Capture the cell that displays the provided text and extract its [X, Y] central coordinate. 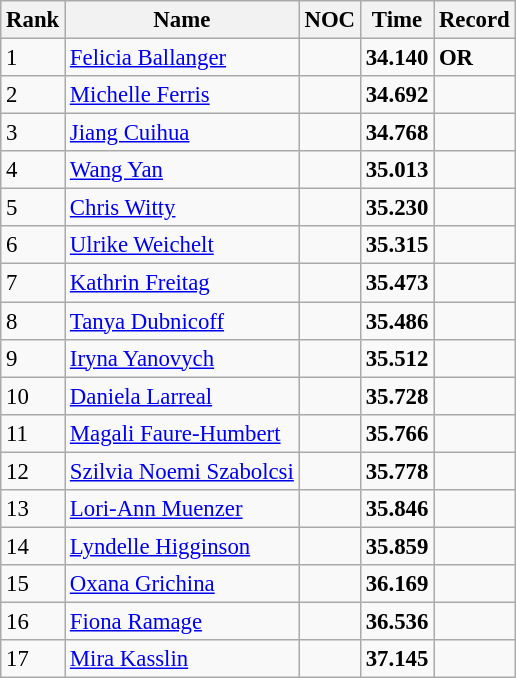
NOC [330, 20]
Tanya Dubnicoff [182, 321]
35.013 [396, 170]
Name [182, 20]
35.512 [396, 358]
Mira Kasslin [182, 659]
Kathrin Freitag [182, 283]
35.230 [396, 208]
35.766 [396, 433]
Szilvia Noemi Szabolcsi [182, 471]
37.145 [396, 659]
8 [33, 321]
Jiang Cuihua [182, 133]
OR [474, 58]
Daniela Larreal [182, 396]
Wang Yan [182, 170]
Magali Faure-Humbert [182, 433]
5 [33, 208]
17 [33, 659]
34.692 [396, 95]
35.473 [396, 283]
13 [33, 509]
36.169 [396, 584]
10 [33, 396]
16 [33, 621]
12 [33, 471]
Ulrike Weichelt [182, 245]
Time [396, 20]
Lyndelle Higginson [182, 546]
4 [33, 170]
14 [33, 546]
15 [33, 584]
Iryna Yanovych [182, 358]
35.728 [396, 396]
Lori-Ann Muenzer [182, 509]
Rank [33, 20]
35.315 [396, 245]
34.768 [396, 133]
35.486 [396, 321]
35.846 [396, 509]
3 [33, 133]
Record [474, 20]
35.859 [396, 546]
1 [33, 58]
9 [33, 358]
Oxana Grichina [182, 584]
2 [33, 95]
7 [33, 283]
Michelle Ferris [182, 95]
Chris Witty [182, 208]
34.140 [396, 58]
35.778 [396, 471]
Fiona Ramage [182, 621]
6 [33, 245]
Felicia Ballanger [182, 58]
36.536 [396, 621]
11 [33, 433]
